Search for the cell housing the specified text and yield its [x, y] center coordinate. 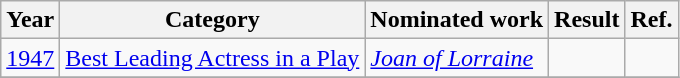
Joan of Lorraine [457, 58]
Year [30, 20]
1947 [30, 58]
Category [212, 20]
Ref. [652, 20]
Best Leading Actress in a Play [212, 58]
Nominated work [457, 20]
Result [587, 20]
